Detect which cell encompasses the target text, then output its [X, Y] center coordinate. 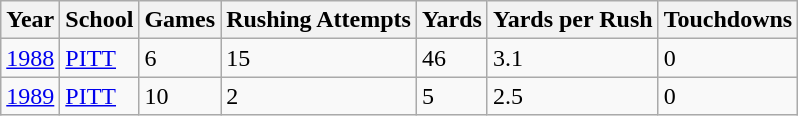
15 [319, 58]
6 [180, 58]
Rushing Attempts [319, 20]
3.1 [572, 58]
10 [180, 96]
2 [319, 96]
Year [30, 20]
5 [452, 96]
Games [180, 20]
2.5 [572, 96]
1989 [30, 96]
Touchdowns [728, 20]
School [100, 20]
Yards per Rush [572, 20]
Yards [452, 20]
46 [452, 58]
1988 [30, 58]
